Detect which cell encompasses the target text, then output its (X, Y) center coordinate. 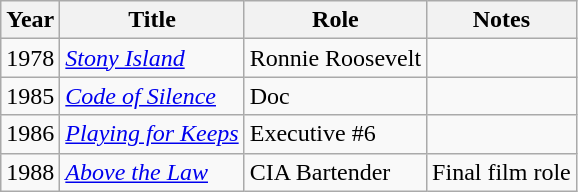
Code of Silence (152, 96)
Role (335, 20)
1978 (30, 58)
Notes (502, 20)
Final film role (502, 172)
1985 (30, 96)
Ronnie Roosevelt (335, 58)
Executive #6 (335, 134)
Above the Law (152, 172)
1988 (30, 172)
Playing for Keeps (152, 134)
CIA Bartender (335, 172)
1986 (30, 134)
Title (152, 20)
Year (30, 20)
Stony Island (152, 58)
Doc (335, 96)
